Determine the (x, y) coordinate at the center of the cell enclosing the given text.  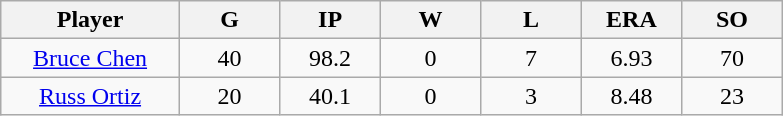
IP (330, 20)
40 (229, 58)
W (430, 20)
Bruce Chen (90, 58)
40.1 (330, 96)
8.48 (631, 96)
70 (732, 58)
7 (531, 58)
98.2 (330, 58)
Player (90, 20)
ERA (631, 20)
L (531, 20)
20 (229, 96)
Russ Ortiz (90, 96)
SO (732, 20)
23 (732, 96)
G (229, 20)
3 (531, 96)
6.93 (631, 58)
